Capture the cell that displays the provided text and extract its [X, Y] central coordinate. 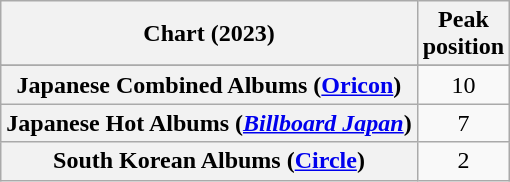
Chart (2023) [209, 34]
2 [463, 161]
10 [463, 85]
7 [463, 123]
South Korean Albums (Circle) [209, 161]
Japanese Hot Albums (Billboard Japan) [209, 123]
Peakposition [463, 34]
Japanese Combined Albums (Oricon) [209, 85]
